Return [x, y] of the center of cell containing provided text 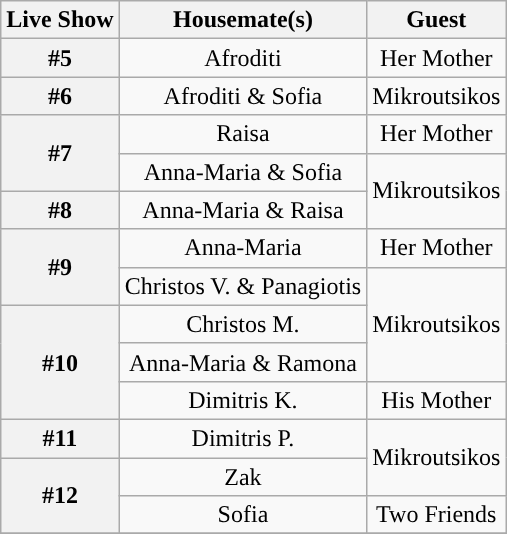
#8 [60, 210]
Live Show [60, 20]
Dimitris P. [243, 438]
#9 [60, 267]
Christos M. [243, 324]
Afroditi [243, 58]
Zak [243, 477]
#11 [60, 438]
Two Friends [436, 515]
#6 [60, 96]
#5 [60, 58]
His Mother [436, 400]
Sofia [243, 515]
Guest [436, 20]
Christos V. & Panagiotis [243, 286]
Anna-Maria [243, 248]
Anna-Maria & Sofia [243, 172]
Raisa [243, 134]
Anna-Maria & Raisa [243, 210]
Dimitris K. [243, 400]
#7 [60, 153]
#10 [60, 362]
Anna-Maria & Ramona [243, 362]
#12 [60, 496]
Afroditi & Sofia [243, 96]
Housemate(s) [243, 20]
